Scan for the cell matching the given text and deliver its (x, y) coordinate at center. 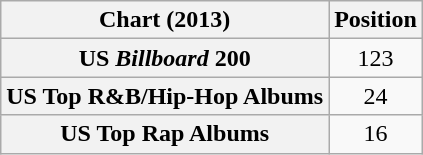
US Top R&B/Hip-Hop Albums (165, 96)
123 (376, 58)
Position (376, 20)
16 (376, 134)
US Top Rap Albums (165, 134)
Chart (2013) (165, 20)
US Billboard 200 (165, 58)
24 (376, 96)
